Determine the (X, Y) coordinate at the center of the cell enclosing the given text.  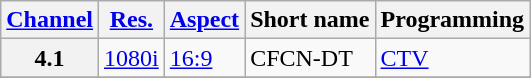
Short name (310, 20)
CTV (452, 58)
Aspect (204, 20)
Channel (50, 20)
4.1 (50, 58)
16:9 (204, 58)
CFCN-DT (310, 58)
Res. (132, 20)
Programming (452, 20)
1080i (132, 58)
